Pinpoint the cell where the given text exists, returning its (x, y) midpoint coordinate. 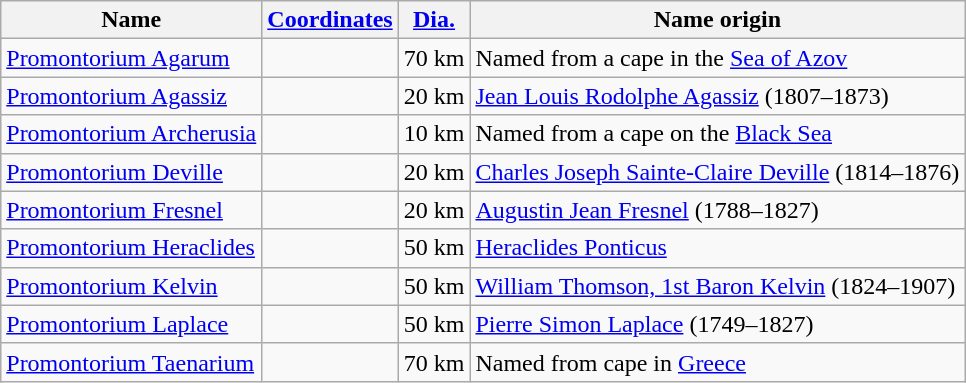
Named from a cape on the Black Sea (718, 134)
Named from a cape in the Sea of Azov (718, 58)
Promontorium Archerusia (132, 134)
Name origin (718, 20)
Promontorium Agarum (132, 58)
Dia. (434, 20)
Name (132, 20)
Promontorium Heraclides (132, 248)
Named from cape in Greece (718, 362)
Heraclides Ponticus (718, 248)
Pierre Simon Laplace (1749–1827) (718, 324)
Promontorium Taenarium (132, 362)
Charles Joseph Sainte-Claire Deville (1814–1876) (718, 172)
William Thomson, 1st Baron Kelvin (1824–1907) (718, 286)
Promontorium Kelvin (132, 286)
Augustin Jean Fresnel (1788–1827) (718, 210)
Promontorium Fresnel (132, 210)
Jean Louis Rodolphe Agassiz (1807–1873) (718, 96)
Promontorium Laplace (132, 324)
Promontorium Deville (132, 172)
10 km (434, 134)
Promontorium Agassiz (132, 96)
Coordinates (330, 20)
